Return the [X, Y] coordinate for the center point of the cell that contains the specified text.  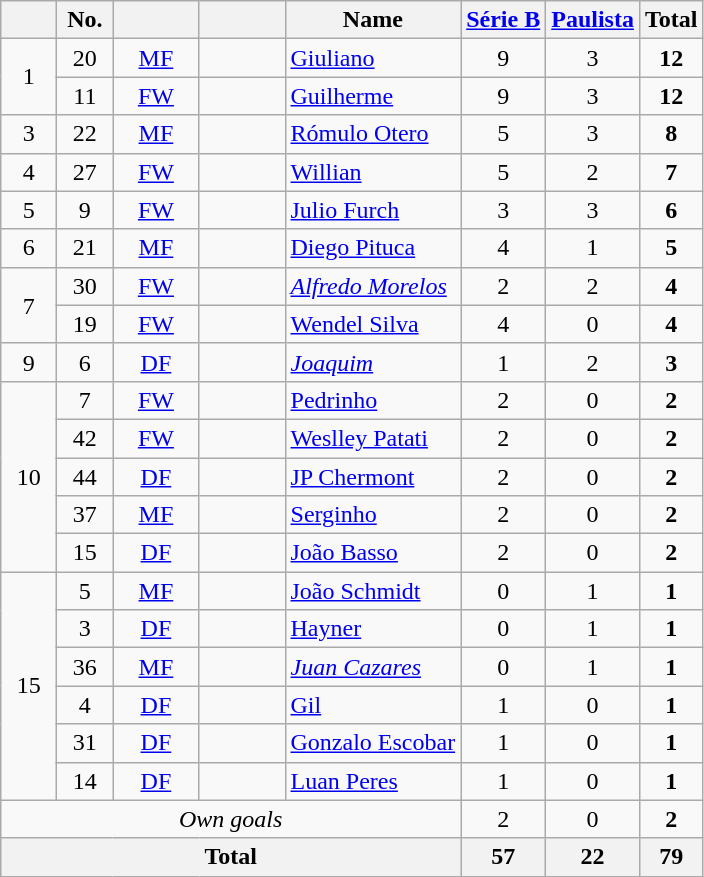
Serginho [373, 515]
36 [85, 667]
30 [85, 286]
João Basso [373, 553]
Name [373, 20]
Wendel Silva [373, 324]
Série B [504, 20]
Alfredo Morelos [373, 286]
Rómulo Otero [373, 134]
57 [504, 857]
44 [85, 477]
Weslley Patati [373, 438]
João Schmidt [373, 591]
Hayner [373, 629]
Julio Furch [373, 210]
42 [85, 438]
Joaquim [373, 362]
Guilherme [373, 96]
No. [85, 20]
Paulista [593, 20]
Own goals [231, 819]
31 [85, 743]
Pedrinho [373, 400]
10 [29, 476]
Luan Peres [373, 781]
Gil [373, 705]
21 [85, 248]
JP Chermont [373, 477]
27 [85, 172]
Willian [373, 172]
79 [671, 857]
11 [85, 96]
14 [85, 781]
Diego Pituca [373, 248]
20 [85, 58]
19 [85, 324]
8 [671, 134]
Gonzalo Escobar [373, 743]
Juan Cazares [373, 667]
Giuliano [373, 58]
37 [85, 515]
